Pinpoint the cell where the given text exists, returning its (x, y) midpoint coordinate. 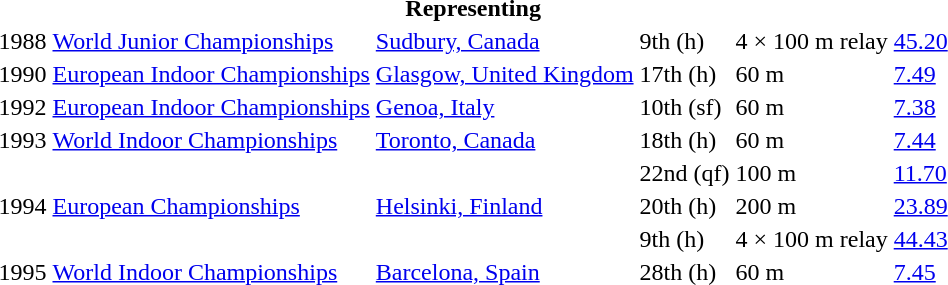
10th (sf) (684, 107)
Glasgow, United Kingdom (504, 74)
17th (h) (684, 74)
Sudbury, Canada (504, 41)
Toronto, Canada (504, 140)
22nd (qf) (684, 173)
World Junior Championships (211, 41)
100 m (812, 173)
European Championships (211, 206)
200 m (812, 206)
Helsinki, Finland (504, 206)
18th (h) (684, 140)
World Indoor Championships (211, 140)
20th (h) (684, 206)
Genoa, Italy (504, 107)
